From the cell containing the given text, extract its center point as [X, Y] coordinate. 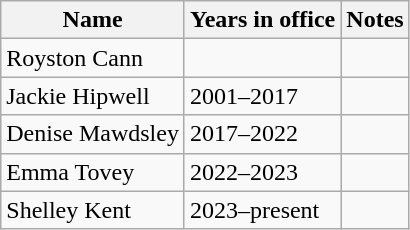
Notes [375, 20]
2017–2022 [262, 134]
2023–present [262, 210]
2022–2023 [262, 172]
Royston Cann [93, 58]
Years in office [262, 20]
2001–2017 [262, 96]
Shelley Kent [93, 210]
Emma Tovey [93, 172]
Denise Mawdsley [93, 134]
Jackie Hipwell [93, 96]
Name [93, 20]
